Return (X, Y) of the center of cell containing provided text 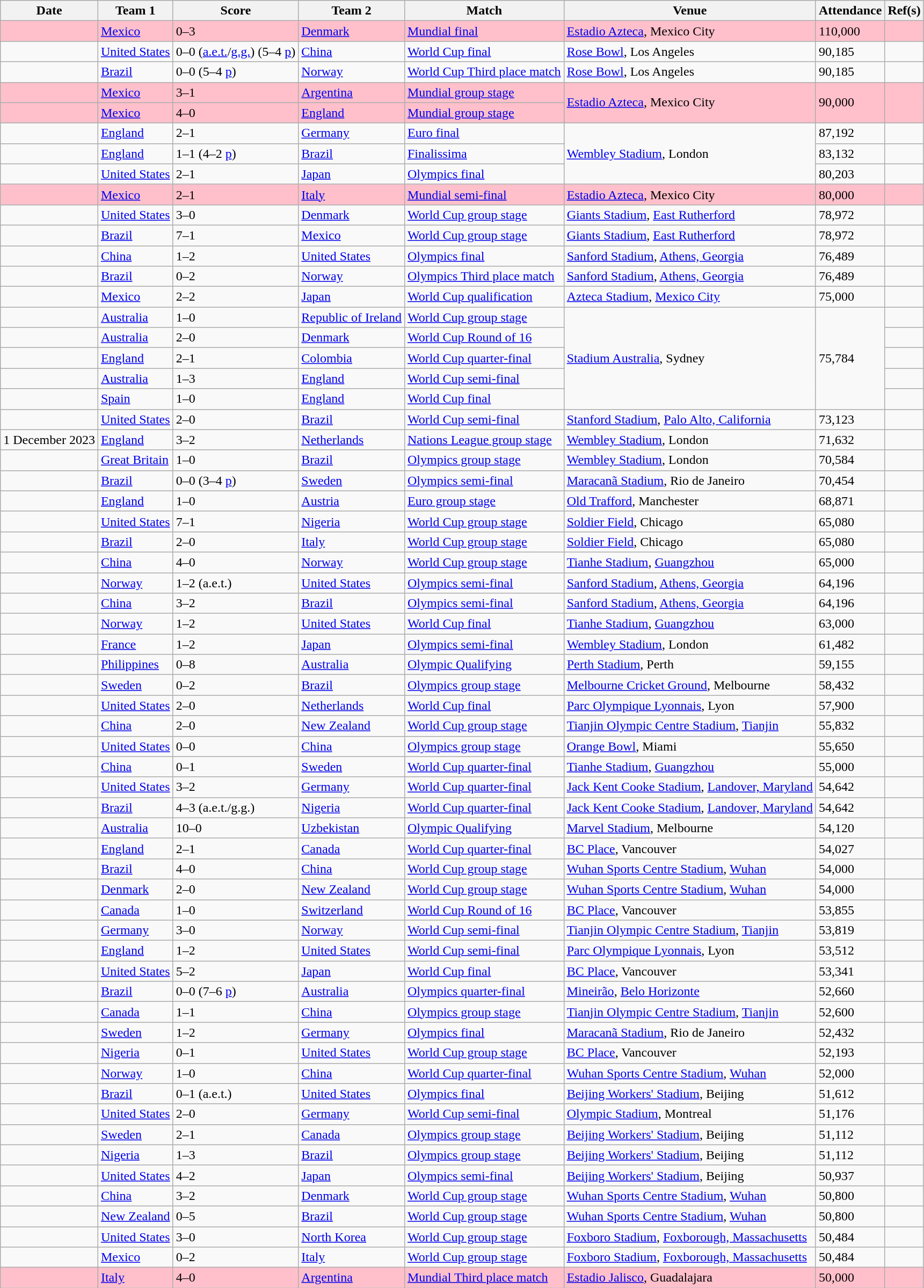
1–1 (4–2 p) (236, 154)
France (135, 644)
Switzerland (352, 910)
Colombia (352, 358)
57,900 (850, 705)
87,192 (850, 133)
53,512 (850, 951)
Estadio Jalisco, Guadalajara (689, 1278)
2–2 (236, 297)
80,203 (850, 174)
75,784 (850, 358)
90,000 (850, 103)
Orange Bowl, Miami (689, 746)
Ref(s) (904, 11)
63,000 (850, 624)
75,000 (850, 297)
Great Britain (135, 460)
53,855 (850, 910)
80,000 (850, 194)
54,027 (850, 848)
0–3 (236, 31)
5–2 (236, 971)
Olympics quarter-final (484, 992)
Spain (135, 399)
Mundial semi-final (484, 194)
Score (236, 11)
1–2 (a.e.t.) (236, 583)
0–8 (236, 665)
North Korea (352, 1236)
110,000 (850, 31)
55,832 (850, 726)
53,819 (850, 930)
Mineirão, Belo Horizonte (689, 992)
65,000 (850, 562)
70,584 (850, 460)
0–5 (236, 1216)
10–0 (236, 828)
53,341 (850, 971)
Team 1 (135, 11)
55,000 (850, 767)
World Cup qualification (484, 297)
52,660 (850, 992)
0–1 (a.e.t.) (236, 1094)
Azteca Stadium, Mexico City (689, 297)
4–3 (a.e.t./g.g.) (236, 807)
Team 2 (352, 11)
Olympic Stadium, Montreal (689, 1114)
0–0 (a.e.t./g.g.) (5–4 p) (236, 52)
55,650 (850, 746)
70,454 (850, 481)
Republic of Ireland (352, 317)
0–0 (5–4 p) (236, 72)
0–0 (236, 746)
0–0 (3–4 p) (236, 481)
Old Trafford, Manchester (689, 501)
Perth Stadium, Perth (689, 665)
World Cup Third place match (484, 72)
Match (484, 11)
54,120 (850, 828)
1–1 (236, 1012)
52,600 (850, 1012)
73,123 (850, 419)
Melbourne Cricket Ground, Melbourne (689, 685)
68,871 (850, 501)
59,155 (850, 665)
Stanford Stadium, Palo Alto, California (689, 419)
3–1 (236, 92)
58,432 (850, 685)
Marvel Stadium, Melbourne (689, 828)
Venue (689, 11)
71,632 (850, 440)
50,937 (850, 1175)
Philippines (135, 665)
Date (49, 11)
50,000 (850, 1278)
Euro final (484, 133)
Attendance (850, 11)
Finalissima (484, 154)
Euro group stage (484, 501)
Mundial final (484, 31)
83,132 (850, 154)
52,432 (850, 1032)
Stadium Australia, Sydney (689, 358)
52,000 (850, 1073)
Nations League group stage (484, 440)
51,612 (850, 1094)
Uzbekistan (352, 828)
Austria (352, 501)
51,176 (850, 1114)
Mundial Third place match (484, 1278)
4–2 (236, 1175)
Olympics Third place match (484, 276)
1 December 2023 (49, 440)
0–0 (7–6 p) (236, 992)
61,482 (850, 644)
52,193 (850, 1053)
